Pinpoint the cell where the given text exists, returning its (X, Y) midpoint coordinate. 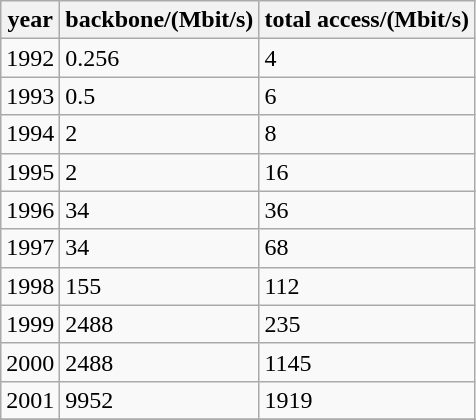
1995 (30, 172)
1145 (367, 362)
year (30, 20)
backbone/(Mbit/s) (160, 20)
1998 (30, 286)
1999 (30, 324)
1993 (30, 96)
112 (367, 286)
9952 (160, 400)
68 (367, 248)
155 (160, 286)
total access/(Mbit/s) (367, 20)
2001 (30, 400)
1994 (30, 134)
36 (367, 210)
235 (367, 324)
2000 (30, 362)
1996 (30, 210)
1919 (367, 400)
6 (367, 96)
16 (367, 172)
8 (367, 134)
0.256 (160, 58)
0.5 (160, 96)
4 (367, 58)
1992 (30, 58)
1997 (30, 248)
